Output the (X, Y) coordinate of the center of the cell containing the given text.  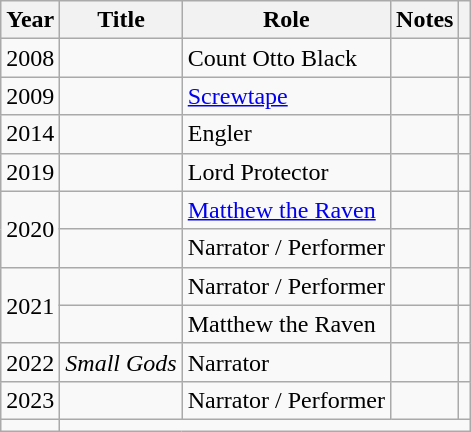
2009 (30, 96)
Screwtape (286, 96)
2020 (30, 229)
Notes (425, 20)
Narrator (286, 362)
Small Gods (121, 362)
Lord Protector (286, 172)
2023 (30, 400)
2008 (30, 58)
Role (286, 20)
2014 (30, 134)
2021 (30, 305)
Count Otto Black (286, 58)
2019 (30, 172)
2022 (30, 362)
Year (30, 20)
Title (121, 20)
Engler (286, 134)
